Capture the cell that displays the provided text and extract its (x, y) central coordinate. 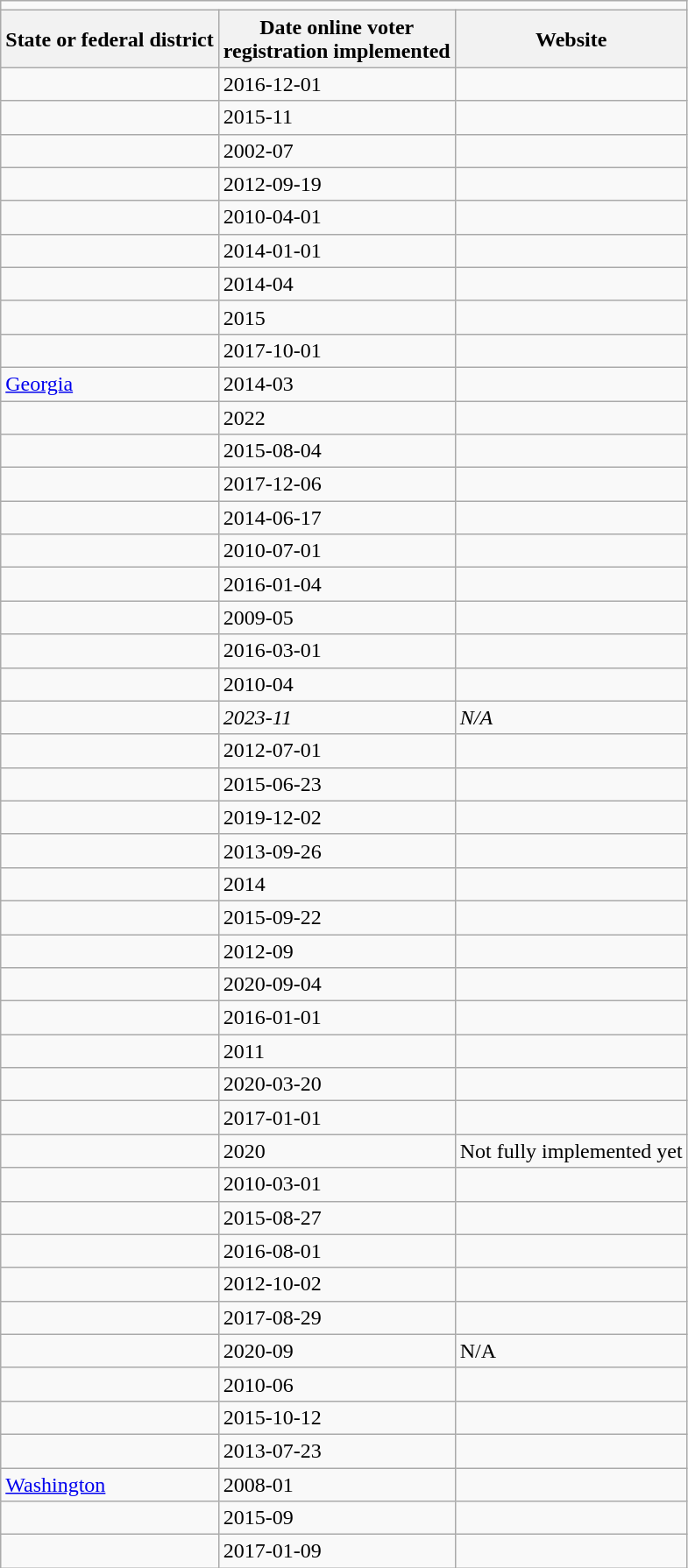
2016-12-01 (337, 84)
2012-09 (337, 950)
2017-12-06 (337, 484)
2020-03-20 (337, 1084)
2015-06-23 (337, 784)
2013-07-23 (337, 1451)
2015-11 (337, 117)
2015-10-12 (337, 1417)
Date online voter registration implemented (337, 39)
2013-09-26 (337, 851)
2014 (337, 884)
2017-08-29 (337, 1317)
Not fully implemented yet (571, 1151)
2016-03-01 (337, 651)
State or federal district (110, 39)
2012-09-19 (337, 184)
2010-03-01 (337, 1184)
2023-11 (337, 717)
2014-01-01 (337, 251)
2010-07-01 (337, 551)
2010-04-01 (337, 217)
2015-09 (337, 1518)
2002-07 (337, 151)
Washington (110, 1485)
2020-09 (337, 1351)
2020-09-04 (337, 985)
2019-12-02 (337, 817)
2016-01-04 (337, 584)
Georgia (110, 384)
2015-08-27 (337, 1218)
2010-04 (337, 684)
2010-06 (337, 1384)
2020 (337, 1151)
2014-06-17 (337, 518)
2014-04 (337, 284)
2014-03 (337, 384)
Website (571, 39)
2012-10-02 (337, 1284)
2009-05 (337, 618)
2017-01-09 (337, 1551)
2011 (337, 1051)
2022 (337, 418)
2016-01-01 (337, 1018)
2008-01 (337, 1485)
2015-08-04 (337, 451)
2017-01-01 (337, 1118)
2016-08-01 (337, 1251)
2017-10-01 (337, 350)
2015 (337, 317)
2012-07-01 (337, 751)
2015-09-22 (337, 917)
